Output the [X, Y] coordinate of the center of the cell containing the given text.  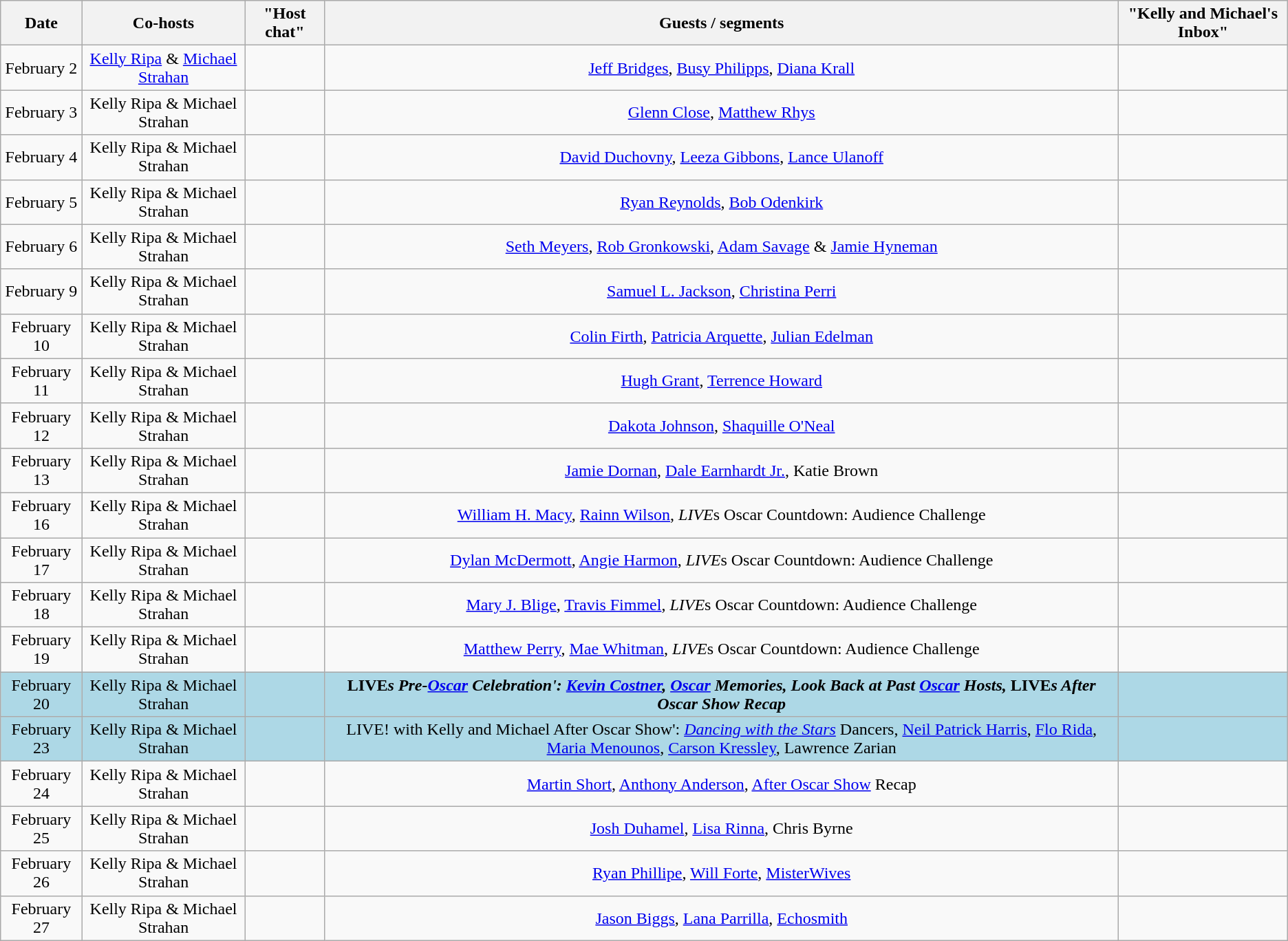
February 3 [41, 113]
February 4 [41, 157]
Glenn Close, Matthew Rhys [722, 113]
February 18 [41, 605]
Hugh Grant, Terrence Howard [722, 381]
February 20 [41, 695]
February 9 [41, 292]
Jeff Bridges, Busy Philipps, Diana Krall [722, 67]
February 27 [41, 918]
February 23 [41, 739]
February 26 [41, 874]
Guests / segments [722, 23]
LIVEs Pre-Oscar Celebration': Kevin Costner, Oscar Memories, Look Back at Past Oscar Hosts, LIVEs After Oscar Show Recap [722, 695]
February 25 [41, 828]
Colin Firth, Patricia Arquette, Julian Edelman [722, 336]
February 12 [41, 425]
Josh Duhamel, Lisa Rinna, Chris Byrne [722, 828]
February 10 [41, 336]
February 6 [41, 246]
Co-hosts [164, 23]
February 17 [41, 560]
Ryan Phillipe, Will Forte, MisterWives [722, 874]
February 24 [41, 784]
Jason Biggs, Lana Parrilla, Echosmith [722, 918]
February 19 [41, 649]
Samuel L. Jackson, Christina Perri [722, 292]
Dakota Johnson, Shaquille O'Neal [722, 425]
Date [41, 23]
Matthew Perry, Mae Whitman, LIVEs Oscar Countdown: Audience Challenge [722, 649]
Dylan McDermott, Angie Harmon, LIVEs Oscar Countdown: Audience Challenge [722, 560]
February 2 [41, 67]
William H. Macy, Rainn Wilson, LIVEs Oscar Countdown: Audience Challenge [722, 515]
"Host chat" [285, 23]
Ryan Reynolds, Bob Odenkirk [722, 202]
February 16 [41, 515]
Martin Short, Anthony Anderson, After Oscar Show Recap [722, 784]
Mary J. Blige, Travis Fimmel, LIVEs Oscar Countdown: Audience Challenge [722, 605]
Jamie Dornan, Dale Earnhardt Jr., Katie Brown [722, 470]
David Duchovny, Leeza Gibbons, Lance Ulanoff [722, 157]
"Kelly and Michael's Inbox" [1203, 23]
Seth Meyers, Rob Gronkowski, Adam Savage & Jamie Hyneman [722, 246]
February 13 [41, 470]
February 11 [41, 381]
February 5 [41, 202]
